Capture the cell that displays the provided text and extract its [x, y] central coordinate. 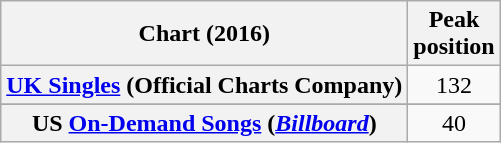
Peakposition [454, 34]
Chart (2016) [204, 34]
132 [454, 85]
US On-Demand Songs (Billboard) [204, 123]
40 [454, 123]
UK Singles (Official Charts Company) [204, 85]
